Extract the (x, y) coordinate from the center of the cell holding the provided text.  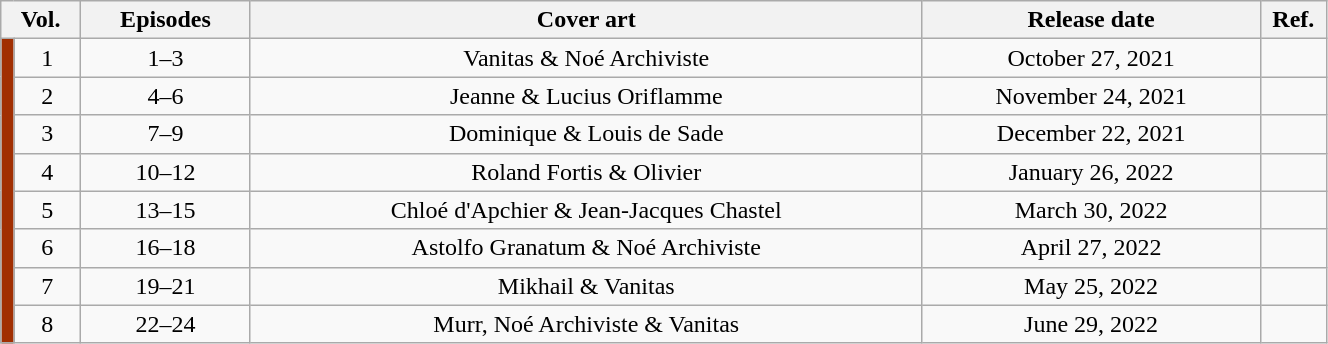
October 27, 2021 (1091, 58)
Cover art (586, 20)
3 (47, 134)
November 24, 2021 (1091, 96)
22–24 (165, 324)
Roland Fortis & Olivier (586, 172)
2 (47, 96)
June 29, 2022 (1091, 324)
Jeanne & Lucius Oriflamme (586, 96)
January 26, 2022 (1091, 172)
December 22, 2021 (1091, 134)
7 (47, 286)
Episodes (165, 20)
Murr, Noé Archiviste & Vanitas (586, 324)
Dominique & Louis de Sade (586, 134)
March 30, 2022 (1091, 210)
6 (47, 248)
Astolfo Granatum & Noé Archiviste (586, 248)
13–15 (165, 210)
8 (47, 324)
May 25, 2022 (1091, 286)
16–18 (165, 248)
Mikhail & Vanitas (586, 286)
19–21 (165, 286)
Release date (1091, 20)
10–12 (165, 172)
Vol. (41, 20)
1–3 (165, 58)
1 (47, 58)
4 (47, 172)
Vanitas & Noé Archiviste (586, 58)
4–6 (165, 96)
Ref. (1293, 20)
7–9 (165, 134)
Chloé d'Apchier & Jean-Jacques Chastel (586, 210)
April 27, 2022 (1091, 248)
5 (47, 210)
